Locate the cell with the specified text and output its (x, y) center coordinate. 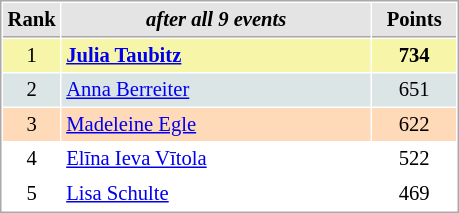
Julia Taubitz (216, 56)
4 (32, 158)
Anna Berreiter (216, 90)
622 (414, 124)
2 (32, 90)
Rank (32, 20)
1 (32, 56)
651 (414, 90)
5 (32, 194)
Madeleine Egle (216, 124)
522 (414, 158)
Points (414, 20)
after all 9 events (216, 20)
734 (414, 56)
469 (414, 194)
Lisa Schulte (216, 194)
Elīna Ieva Vītola (216, 158)
3 (32, 124)
